Locate the cell with the specified text and output its (x, y) center coordinate. 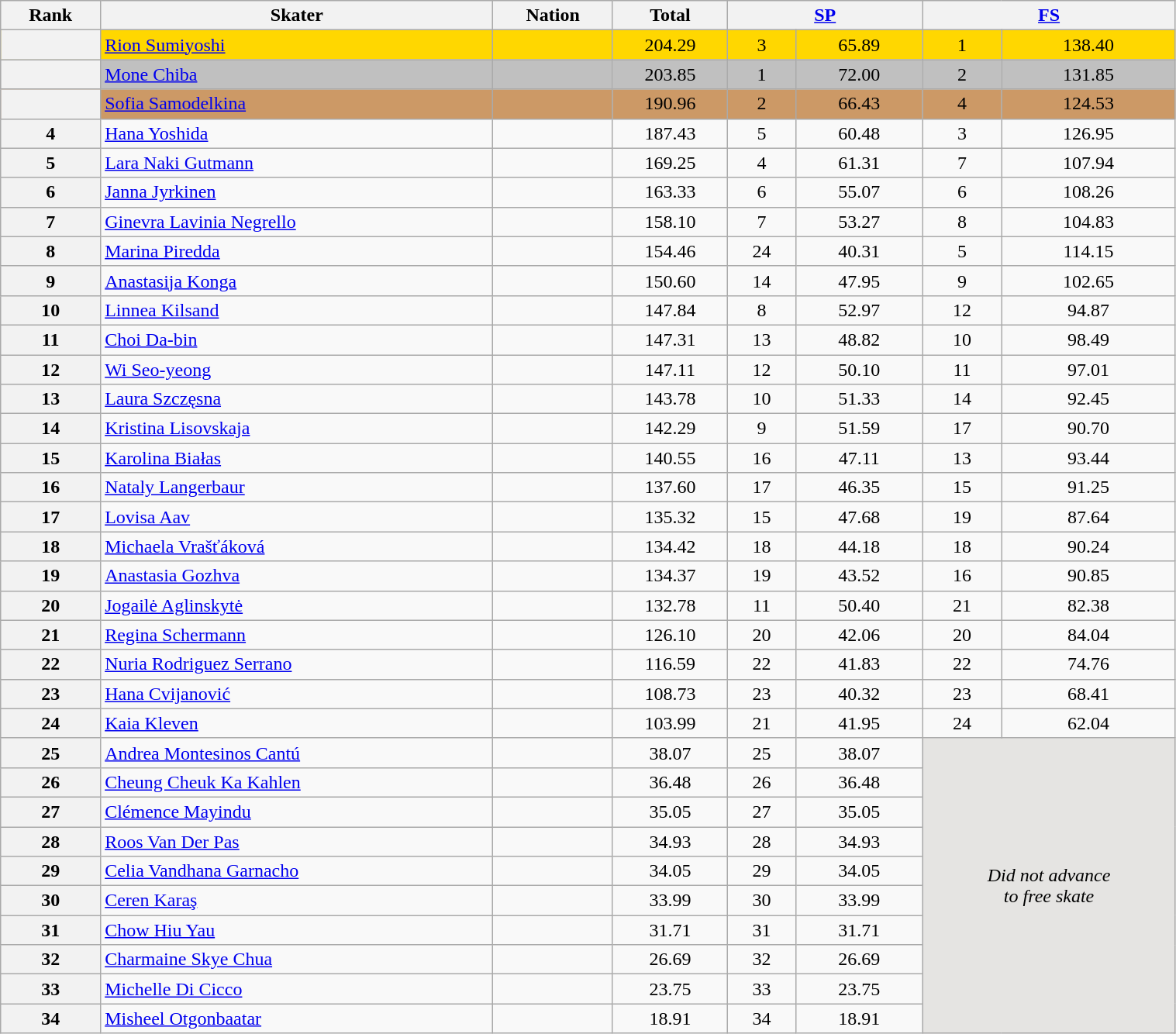
Mone Chiba (297, 74)
Lovisa Aav (297, 517)
46.35 (860, 488)
Charmaine Skye Chua (297, 960)
SP (825, 16)
Andrea Montesinos Cantú (297, 753)
Nuria Rodriguez Serrano (297, 664)
147.84 (670, 310)
204.29 (670, 45)
74.76 (1088, 664)
68.41 (1088, 694)
187.43 (670, 133)
Anastasija Konga (297, 281)
107.94 (1088, 163)
Clémence Mayindu (297, 812)
Jogailė Aglinskytė (297, 605)
60.48 (860, 133)
Karolina Białas (297, 458)
103.99 (670, 723)
154.46 (670, 251)
124.53 (1088, 104)
Rank (51, 16)
Lara Naki Gutmann (297, 163)
90.85 (1088, 576)
Kristina Lisovskaja (297, 429)
50.10 (860, 370)
44.18 (860, 546)
203.85 (670, 74)
Marina Piredda (297, 251)
Misheel Otgonbaatar (297, 1018)
169.25 (670, 163)
Anastasia Gozhva (297, 576)
47.95 (860, 281)
132.78 (670, 605)
126.95 (1088, 133)
Nataly Langerbaur (297, 488)
82.38 (1088, 605)
Sofia Samodelkina (297, 104)
104.83 (1088, 222)
87.64 (1088, 517)
147.31 (670, 339)
Janna Jyrkinen (297, 192)
90.24 (1088, 546)
Linnea Kilsand (297, 310)
Cheung Cheuk Ka Kahlen (297, 782)
53.27 (860, 222)
134.37 (670, 576)
Did not advanceto free skate (1049, 885)
Nation (553, 16)
61.31 (860, 163)
42.06 (860, 635)
114.15 (1088, 251)
90.70 (1088, 429)
84.04 (1088, 635)
135.32 (670, 517)
Regina Schermann (297, 635)
Wi Seo-yeong (297, 370)
65.89 (860, 45)
Kaia Kleven (297, 723)
143.78 (670, 399)
Choi Da-bin (297, 339)
92.45 (1088, 399)
Skater (297, 16)
108.73 (670, 694)
Celia Vandhana Garnacho (297, 871)
158.10 (670, 222)
163.33 (670, 192)
Ginevra Lavinia Negrello (297, 222)
40.32 (860, 694)
138.40 (1088, 45)
116.59 (670, 664)
51.59 (860, 429)
Hana Cvijanović (297, 694)
150.60 (670, 281)
Rion Sumiyoshi (297, 45)
41.95 (860, 723)
52.97 (860, 310)
Michaela Vrašťáková (297, 546)
41.83 (860, 664)
91.25 (1088, 488)
48.82 (860, 339)
72.00 (860, 74)
66.43 (860, 104)
94.87 (1088, 310)
Total (670, 16)
134.42 (670, 546)
147.11 (670, 370)
137.60 (670, 488)
50.40 (860, 605)
108.26 (1088, 192)
FS (1049, 16)
140.55 (670, 458)
Laura Szczęsna (297, 399)
Roos Van Der Pas (297, 841)
131.85 (1088, 74)
Hana Yoshida (297, 133)
142.29 (670, 429)
93.44 (1088, 458)
40.31 (860, 251)
47.11 (860, 458)
43.52 (860, 576)
Michelle Di Cicco (297, 989)
62.04 (1088, 723)
Ceren Karaş (297, 901)
98.49 (1088, 339)
47.68 (860, 517)
190.96 (670, 104)
51.33 (860, 399)
97.01 (1088, 370)
102.65 (1088, 281)
55.07 (860, 192)
Chow Hiu Yau (297, 930)
126.10 (670, 635)
